Extract the (x, y) coordinate from the center of the cell holding the provided text.  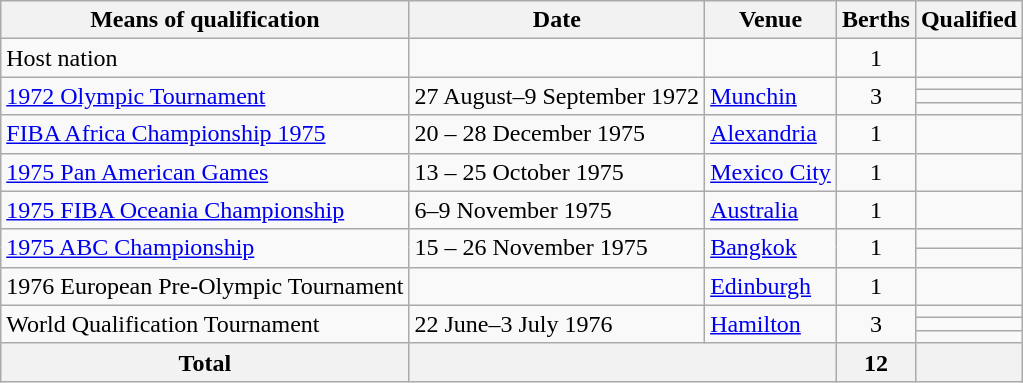
Bangkok (771, 248)
22 June–3 July 1976 (557, 324)
1972 Olympic Tournament (205, 96)
Alexandria (771, 134)
13 – 25 October 1975 (557, 172)
20 – 28 December 1975 (557, 134)
1975 Pan American Games (205, 172)
1975 ABC Championship (205, 248)
Berths (876, 20)
Total (205, 362)
27 August–9 September 1972 (557, 96)
Venue (771, 20)
1975 FIBA Oceania Championship (205, 210)
Date (557, 20)
Edinburgh (771, 286)
12 (876, 362)
Munchin (771, 96)
Australia (771, 210)
FIBA Africa Championship 1975 (205, 134)
6–9 November 1975 (557, 210)
World Qualification Tournament (205, 324)
Hamilton (771, 324)
1976 European Pre-Olympic Tournament (205, 286)
Mexico City (771, 172)
Host nation (205, 58)
15 – 26 November 1975 (557, 248)
Means of qualification (205, 20)
Qualified (968, 20)
